For the text-containing cell, return its midpoint in [x, y] coordinate format. 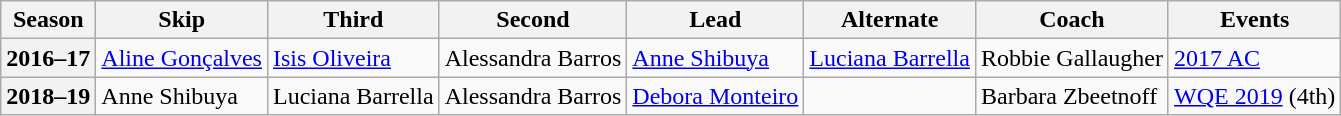
Skip [182, 20]
Third [353, 20]
Season [48, 20]
Debora Monteiro [716, 96]
Events [1254, 20]
2016–17 [48, 58]
Lead [716, 20]
2017 AC [1254, 58]
Aline Gonçalves [182, 58]
2018–19 [48, 96]
Second [533, 20]
Isis Oliveira [353, 58]
Coach [1072, 20]
WQE 2019 (4th) [1254, 96]
Barbara Zbeetnoff [1072, 96]
Alternate [890, 20]
Robbie Gallaugher [1072, 58]
